Identify which cell holds the provided text, then report its [X, Y] central coordinate. 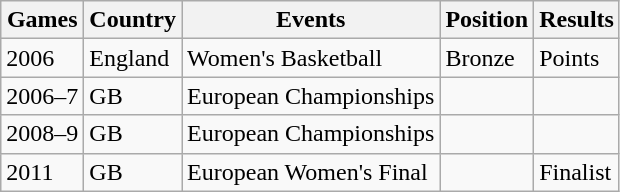
2006–7 [42, 96]
2011 [42, 172]
Country [133, 20]
Events [311, 20]
Position [487, 20]
Bronze [487, 58]
Games [42, 20]
England [133, 58]
Finalist [577, 172]
Points [577, 58]
Women's Basketball [311, 58]
European Women's Final [311, 172]
2006 [42, 58]
2008–9 [42, 134]
Results [577, 20]
